Output the (x, y) coordinate of the center of the cell containing the given text.  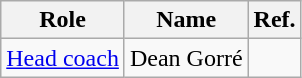
Dean Gorré (186, 58)
Name (186, 20)
Ref. (274, 20)
Role (63, 20)
Head coach (63, 58)
